For the text-containing cell, return its midpoint in (x, y) coordinate format. 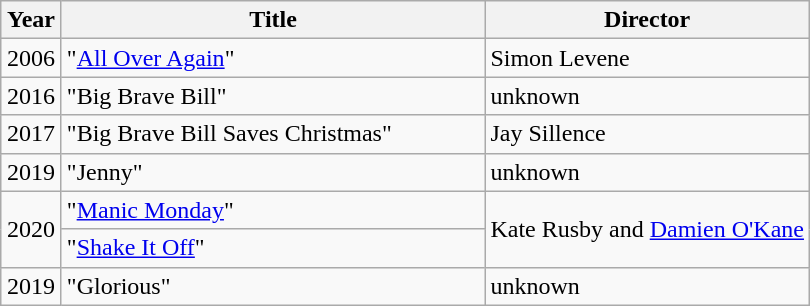
2016 (32, 96)
"Manic Monday" (273, 210)
Kate Rusby and Damien O'Kane (648, 229)
2006 (32, 58)
2017 (32, 134)
Simon Levene (648, 58)
Director (648, 20)
"Shake It Off" (273, 248)
"Big Brave Bill Saves Christmas" (273, 134)
Title (273, 20)
"Jenny" (273, 172)
2020 (32, 229)
"Big Brave Bill" (273, 96)
Year (32, 20)
"Glorious" (273, 286)
Jay Sillence (648, 134)
"All Over Again" (273, 58)
